Locate the cell with the specified text and output its [X, Y] center coordinate. 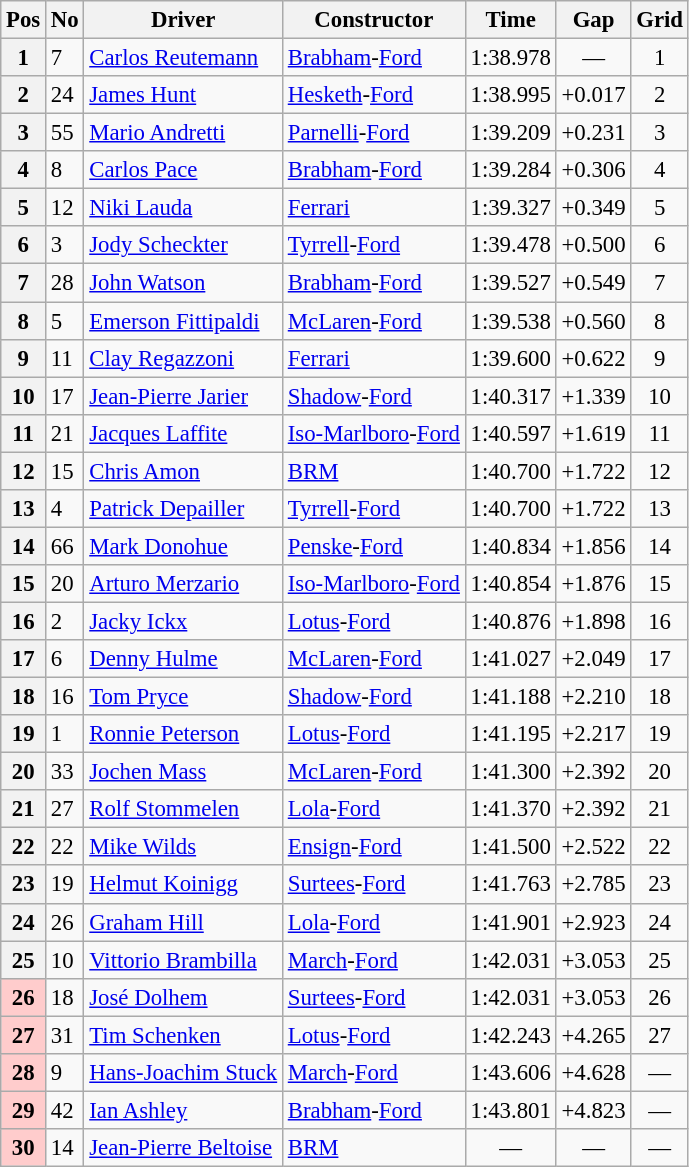
Niki Lauda [184, 208]
+2.217 [594, 734]
No [65, 20]
José Dolhem [184, 997]
1:40.597 [510, 433]
1:43.606 [510, 1073]
1:41.370 [510, 809]
1:39.527 [510, 283]
Ian Ashley [184, 1110]
Jacques Laffite [184, 433]
Hans-Joachim Stuck [184, 1073]
+1.339 [594, 396]
1:40.834 [510, 546]
1:39.209 [510, 133]
Carlos Pace [184, 170]
Hesketh-Ford [374, 95]
Ronnie Peterson [184, 734]
Driver [184, 20]
Mike Wilds [184, 847]
1:41.901 [510, 922]
Mark Donohue [184, 546]
Rolf Stommelen [184, 809]
1:41.500 [510, 847]
Graham Hill [184, 922]
1:41.188 [510, 697]
Jean-Pierre Jarier [184, 396]
1:40.876 [510, 621]
Clay Regazzoni [184, 358]
33 [65, 772]
1:41.195 [510, 734]
Gap [594, 20]
+0.500 [594, 245]
+4.265 [594, 1035]
1:41.027 [510, 659]
Tim Schenken [184, 1035]
1:40.317 [510, 396]
Vittorio Brambilla [184, 960]
+2.049 [594, 659]
Tom Pryce [184, 697]
Emerson Fittipaldi [184, 321]
+2.923 [594, 922]
1:42.243 [510, 1035]
Jacky Ickx [184, 621]
Arturo Merzario [184, 584]
+0.560 [594, 321]
Jochen Mass [184, 772]
30 [24, 1148]
Mario Andretti [184, 133]
Helmut Koinigg [184, 885]
Jody Scheckter [184, 245]
Constructor [374, 20]
Denny Hulme [184, 659]
+0.017 [594, 95]
+0.549 [594, 283]
Time [510, 20]
+2.785 [594, 885]
James Hunt [184, 95]
+0.306 [594, 170]
1:39.600 [510, 358]
1:39.538 [510, 321]
Parnelli-Ford [374, 133]
+4.628 [594, 1073]
1:41.300 [510, 772]
1:38.978 [510, 58]
55 [65, 133]
Penske-Ford [374, 546]
1:39.327 [510, 208]
+0.231 [594, 133]
Carlos Reutemann [184, 58]
66 [65, 546]
1:38.995 [510, 95]
31 [65, 1035]
+1.898 [594, 621]
Grid [660, 20]
1:43.801 [510, 1110]
29 [24, 1110]
1:40.854 [510, 584]
+1.619 [594, 433]
Chris Amon [184, 471]
John Watson [184, 283]
Jean-Pierre Beltoise [184, 1148]
+0.349 [594, 208]
Pos [24, 20]
+4.823 [594, 1110]
Ensign-Ford [374, 847]
+2.522 [594, 847]
+2.210 [594, 697]
42 [65, 1110]
+1.856 [594, 546]
1:39.284 [510, 170]
1:39.478 [510, 245]
1:41.763 [510, 885]
+0.622 [594, 358]
+1.876 [594, 584]
Patrick Depailler [184, 509]
